Identify which cell holds the provided text, then report its [X, Y] central coordinate. 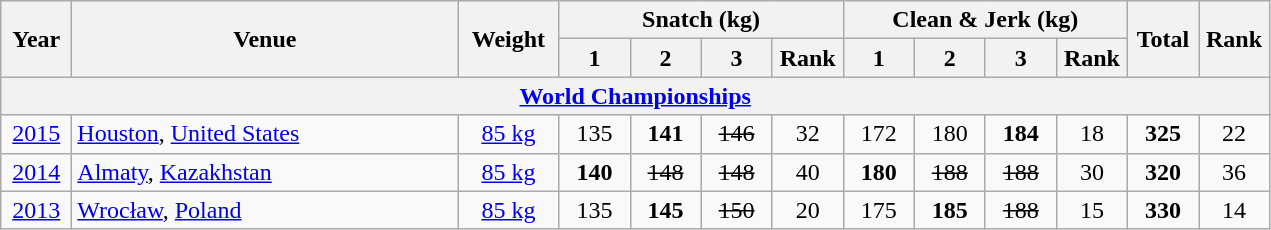
320 [1162, 172]
2015 [36, 134]
15 [1092, 210]
140 [594, 172]
146 [736, 134]
Total [1162, 39]
Clean & Jerk (kg) [985, 20]
Year [36, 39]
330 [1162, 210]
2013 [36, 210]
Houston, United States [265, 134]
325 [1162, 134]
Weight [508, 39]
Venue [265, 39]
40 [808, 172]
145 [666, 210]
172 [878, 134]
World Championships [636, 96]
141 [666, 134]
Almaty, Kazakhstan [265, 172]
14 [1234, 210]
22 [1234, 134]
18 [1092, 134]
20 [808, 210]
150 [736, 210]
Snatch (kg) [701, 20]
185 [950, 210]
175 [878, 210]
184 [1020, 134]
30 [1092, 172]
Wrocław, Poland [265, 210]
36 [1234, 172]
32 [808, 134]
2014 [36, 172]
